Extract the (x, y) coordinate from the center of the cell holding the provided text.  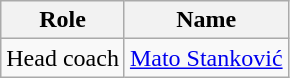
Mato Stanković (206, 58)
Head coach (63, 58)
Role (63, 20)
Name (206, 20)
